Identify which cell holds the provided text, then report its [X, Y] central coordinate. 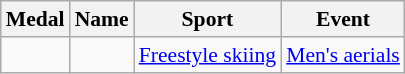
Sport [208, 19]
Medal [36, 19]
Name [102, 19]
Men's aerials [343, 55]
Freestyle skiing [208, 55]
Event [343, 19]
